Search for the cell housing the specified text and yield its (x, y) center coordinate. 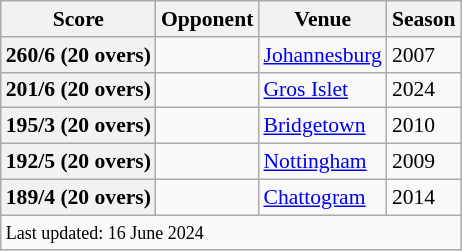
Season (424, 19)
201/6 (20 overs) (78, 90)
2024 (424, 90)
Venue (322, 19)
260/6 (20 overs) (78, 55)
Chattogram (322, 197)
2010 (424, 126)
Bridgetown (322, 126)
192/5 (20 overs) (78, 162)
Nottingham (322, 162)
Opponent (208, 19)
Score (78, 19)
Last updated: 16 June 2024 (231, 233)
Gros Islet (322, 90)
195/3 (20 overs) (78, 126)
189/4 (20 overs) (78, 197)
2007 (424, 55)
2009 (424, 162)
Johannesburg (322, 55)
2014 (424, 197)
